Return (X, Y) of the center of cell containing provided text 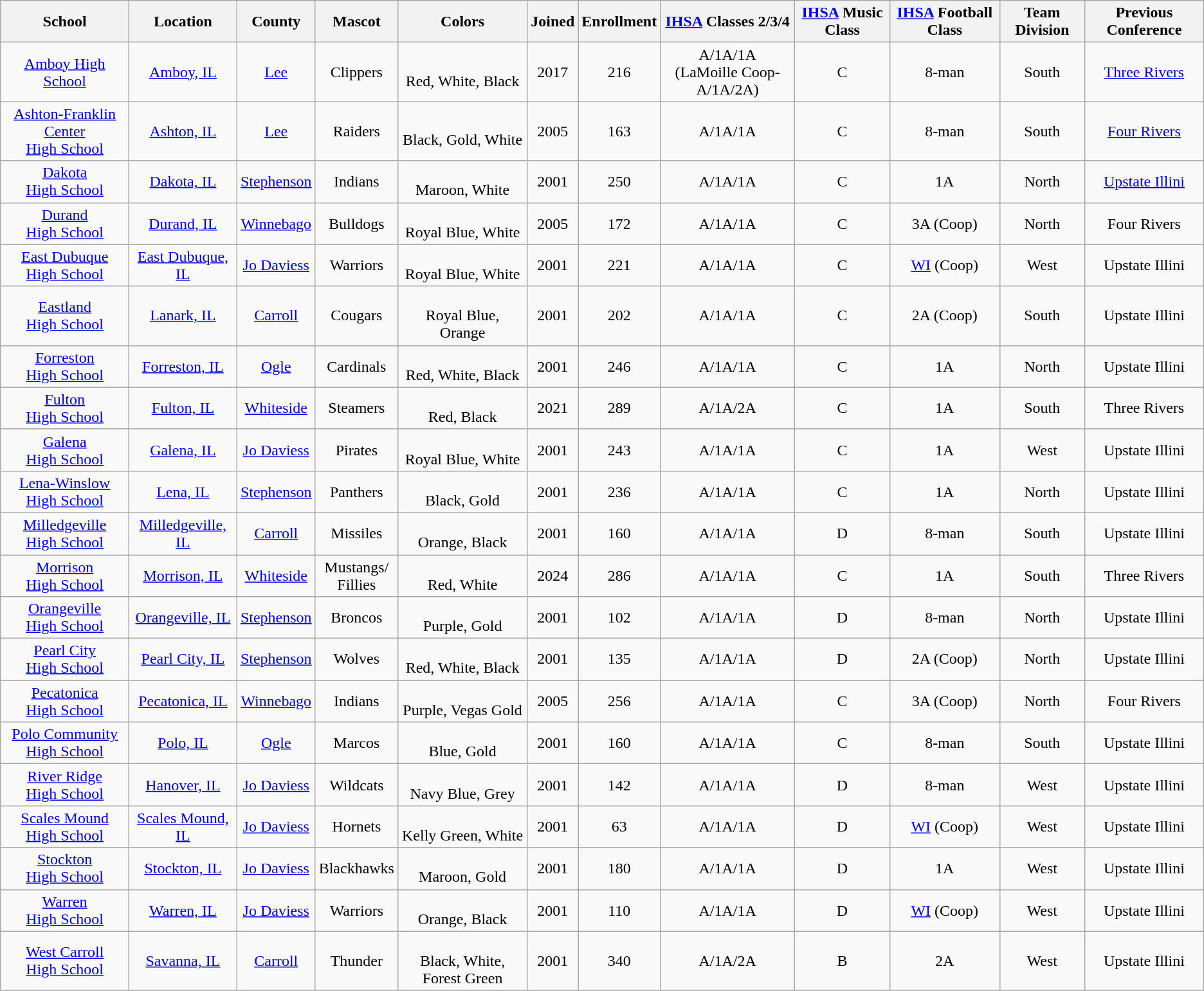
School (65, 22)
Kelly Green, White (462, 827)
250 (619, 181)
Forreston, IL (183, 367)
IHSA Classes 2/3/4 (728, 22)
2017 (553, 72)
Missiles (356, 534)
221 (619, 265)
StocktonHigh School (65, 868)
172 (619, 224)
Red, White (462, 575)
Red, Black (462, 408)
Pearl City, IL (183, 660)
Steamers (356, 408)
Panthers (356, 491)
IHSA Football Class (944, 22)
Wildcats (356, 785)
180 (619, 868)
Ashton, IL (183, 131)
Lanark, IL (183, 316)
Joined (553, 22)
289 (619, 408)
Lena-WinslowHigh School (65, 491)
ForrestonHigh School (65, 367)
Stockton, IL (183, 868)
Amboy, IL (183, 72)
286 (619, 575)
2021 (553, 408)
2024 (553, 575)
256 (619, 701)
Scales MoundHigh School (65, 827)
236 (619, 491)
DurandHigh School (65, 224)
WarrenHigh School (65, 911)
Black, Gold (462, 491)
Hornets (356, 827)
Navy Blue, Grey (462, 785)
Colors (462, 22)
MilledgevilleHigh School (65, 534)
246 (619, 367)
Enrollment (619, 22)
216 (619, 72)
Morrison, IL (183, 575)
Mascot (356, 22)
DakotaHigh School (65, 181)
East DubuqueHigh School (65, 265)
202 (619, 316)
Savanna, IL (183, 961)
Pirates (356, 450)
Durand, IL (183, 224)
Location (183, 22)
Maroon, White (462, 181)
Polo CommunityHigh School (65, 743)
East Dubuque, IL (183, 265)
B (843, 961)
FultonHigh School (65, 408)
Scales Mound, IL (183, 827)
102 (619, 617)
63 (619, 827)
Pearl CityHigh School (65, 660)
Purple, Vegas Gold (462, 701)
Cardinals (356, 367)
IHSA Music Class (843, 22)
Orangeville, IL (183, 617)
Cougars (356, 316)
Pecatonica, IL (183, 701)
Previous Conference (1144, 22)
Mustangs/Fillies (356, 575)
Thunder (356, 961)
Raiders (356, 131)
Purple, Gold (462, 617)
Broncos (356, 617)
Amboy High School (65, 72)
Clippers (356, 72)
Marcos (356, 743)
Lena, IL (183, 491)
County (276, 22)
Polo, IL (183, 743)
EastlandHigh School (65, 316)
Ashton-Franklin CenterHigh School (65, 131)
Maroon, Gold (462, 868)
Blackhawks (356, 868)
Wolves (356, 660)
110 (619, 911)
Team Division (1042, 22)
Bulldogs (356, 224)
Blue, Gold (462, 743)
Fulton, IL (183, 408)
GalenaHigh School (65, 450)
243 (619, 450)
PecatonicaHigh School (65, 701)
163 (619, 131)
340 (619, 961)
142 (619, 785)
River RidgeHigh School (65, 785)
A/1A/1A(LaMoille Coop- A/1A/2A) (728, 72)
West CarrollHigh School (65, 961)
Milledgeville, IL (183, 534)
Black, Gold, White (462, 131)
Morrison High School (65, 575)
Black, White, Forest Green (462, 961)
Warren, IL (183, 911)
Galena, IL (183, 450)
OrangevilleHigh School (65, 617)
Dakota, IL (183, 181)
Hanover, IL (183, 785)
2A (944, 961)
135 (619, 660)
Royal Blue, Orange (462, 316)
